Provide the (X, Y) coordinate of the cell's center where the given text is located.  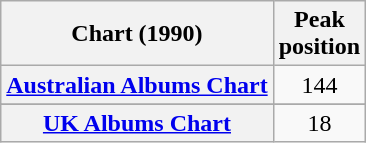
Australian Albums Chart (137, 85)
18 (319, 123)
Peakposition (319, 34)
Chart (1990) (137, 34)
144 (319, 85)
UK Albums Chart (137, 123)
